Determine the (x, y) coordinate at the center of the cell enclosing the given text.  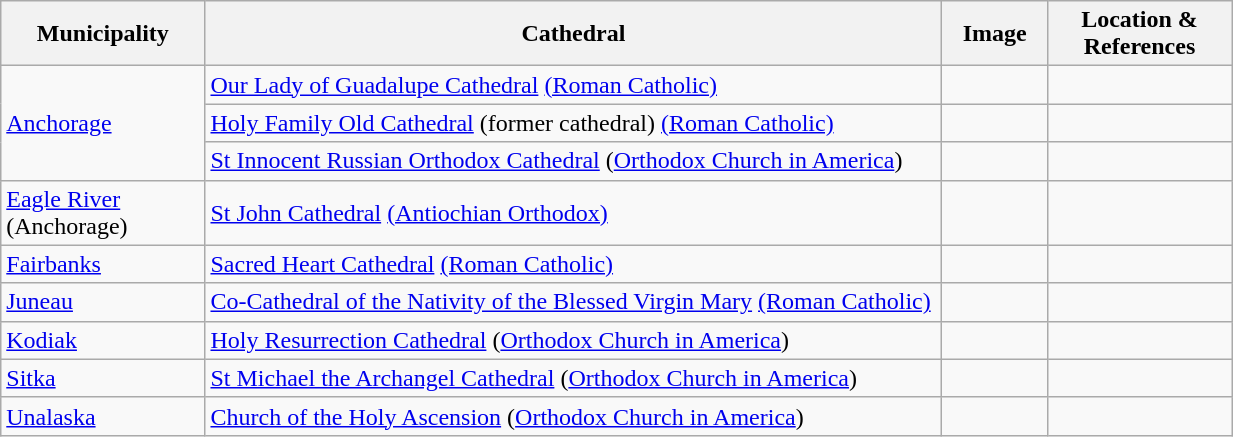
Our Lady of Guadalupe Cathedral (Roman Catholic) (574, 85)
Kodiak (103, 340)
Anchorage (103, 123)
Cathedral (574, 34)
Church of the Holy Ascension (Orthodox Church in America) (574, 416)
Unalaska (103, 416)
Image (995, 34)
Sacred Heart Cathedral (Roman Catholic) (574, 264)
Fairbanks (103, 264)
Sitka (103, 378)
St John Cathedral (Antiochian Orthodox) (574, 212)
Eagle River (Anchorage) (103, 212)
St Michael the Archangel Cathedral (Orthodox Church in America) (574, 378)
St Innocent Russian Orthodox Cathedral (Orthodox Church in America) (574, 161)
Holy Family Old Cathedral (former cathedral) (Roman Catholic) (574, 123)
Location & References (1139, 34)
Municipality (103, 34)
Co-Cathedral of the Nativity of the Blessed Virgin Mary (Roman Catholic) (574, 302)
Holy Resurrection Cathedral (Orthodox Church in America) (574, 340)
Juneau (103, 302)
